Capture the cell that displays the provided text and extract its [X, Y] central coordinate. 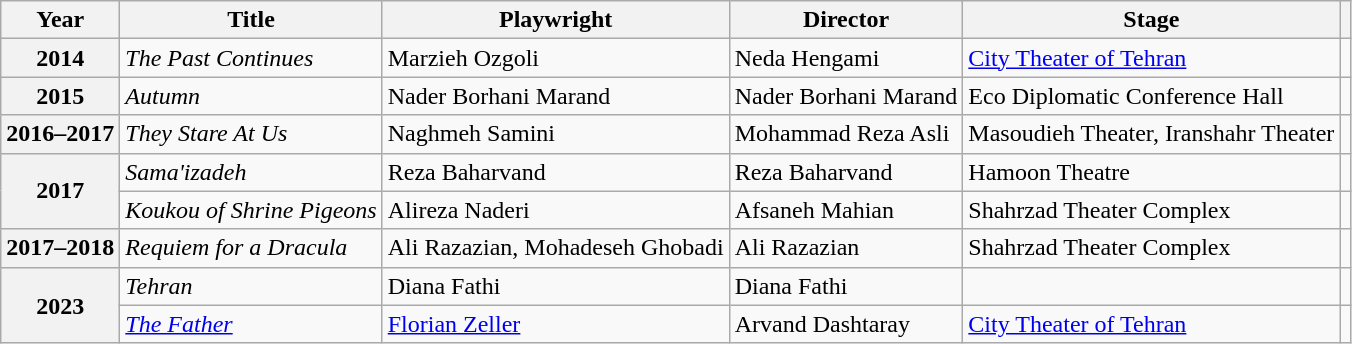
2014 [60, 58]
Ali Razazian, Mohadeseh Ghobadi [556, 248]
Playwright [556, 20]
Naghmeh Samini [556, 134]
The Past Continues [251, 58]
Autumn [251, 96]
Hamoon Theatre [1152, 172]
Stage [1152, 20]
2015 [60, 96]
Director [846, 20]
Afsaneh Mahian [846, 210]
Alireza Naderi [556, 210]
They Stare At Us [251, 134]
Koukou of Shrine Pigeons [251, 210]
2017–2018 [60, 248]
Eco Diplomatic Conference Hall [1152, 96]
Florian Zeller [556, 324]
Arvand Dashtaray [846, 324]
Mohammad Reza Asli [846, 134]
2023 [60, 305]
The Father [251, 324]
Tehran [251, 286]
Year [60, 20]
Sama'izadeh [251, 172]
Marzieh Ozgoli [556, 58]
Title [251, 20]
2017 [60, 191]
Requiem for a Dracula [251, 248]
Neda Hengami [846, 58]
Masoudieh Theater, Iranshahr Theater [1152, 134]
2016–2017 [60, 134]
Ali Razazian [846, 248]
